From the cell containing the given text, extract its center point as [x, y] coordinate. 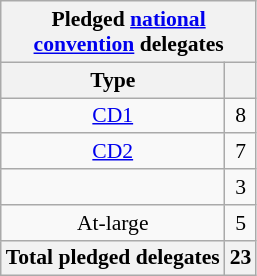
At-large [113, 223]
CD2 [113, 152]
5 [241, 223]
CD1 [113, 116]
Pledged nationalconvention delegates [129, 32]
8 [241, 116]
Type [113, 80]
3 [241, 187]
Total pledged delegates [113, 258]
23 [241, 258]
7 [241, 152]
